Locate the cell with the specified text and output its [x, y] center coordinate. 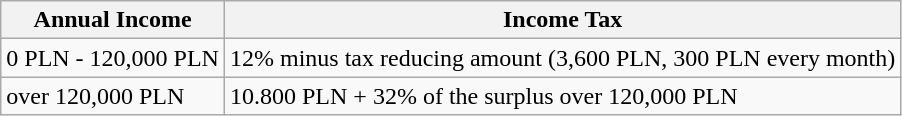
0 PLN - 120,000 PLN [113, 58]
12% minus tax reducing amount (3,600 PLN, 300 PLN every month) [562, 58]
10.800 PLN + 32% of the surplus over 120,000 PLN [562, 96]
Annual Income [113, 20]
Income Tax [562, 20]
over 120,000 PLN [113, 96]
